Return [X, Y] of the center of cell containing provided text 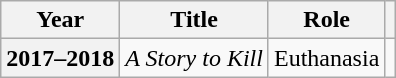
A Story to Kill [194, 58]
Euthanasia [326, 58]
Year [60, 20]
Role [326, 20]
Title [194, 20]
2017–2018 [60, 58]
